Pinpoint the cell where the given text exists, returning its (X, Y) midpoint coordinate. 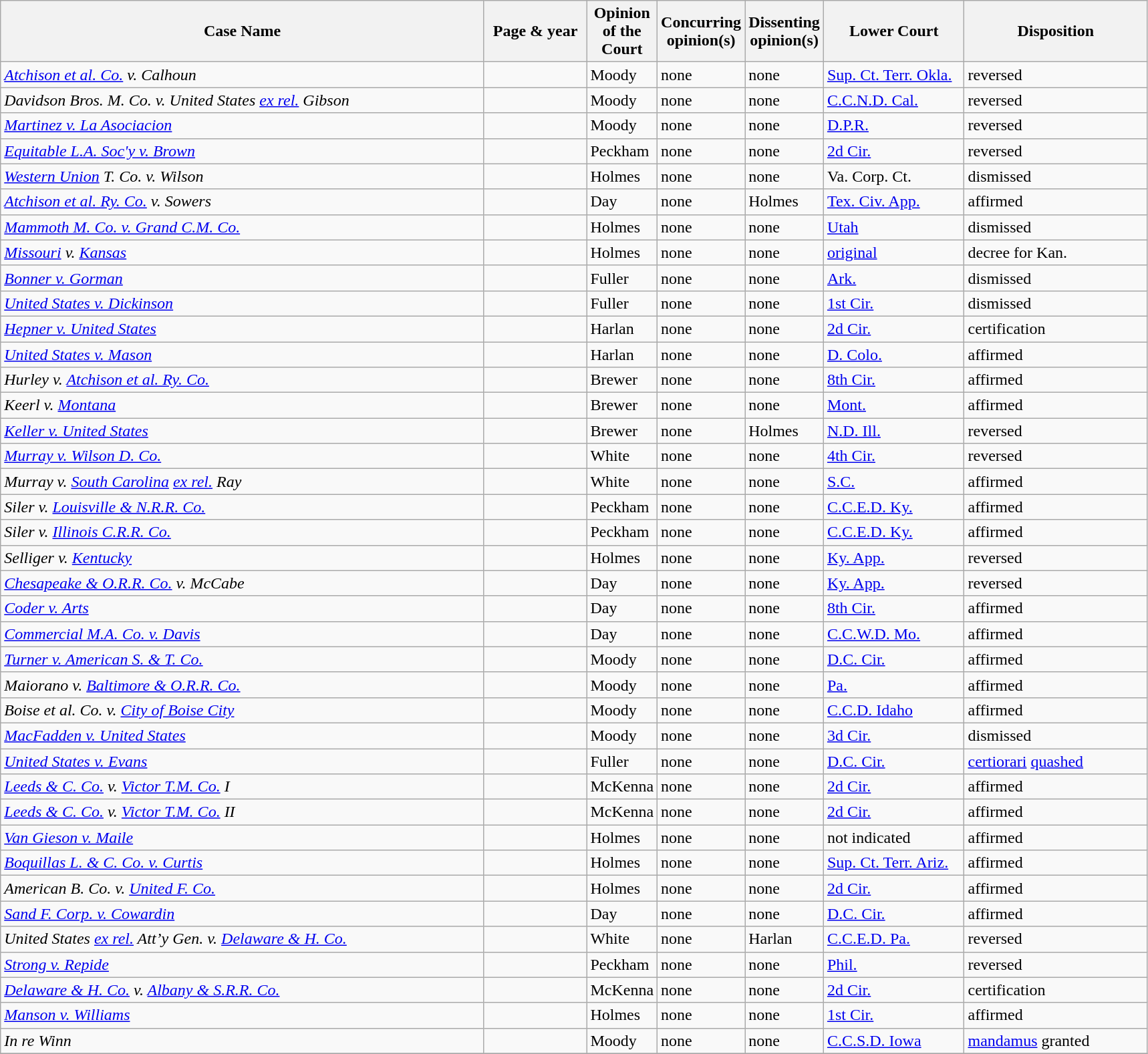
Page & year (535, 31)
decree for Kan. (1056, 252)
Boise et al. Co. v. City of Boise City (243, 710)
Strong v. Repide (243, 964)
Keller v. United States (243, 431)
United States v. Dickinson (243, 303)
Siler v. Louisville & N.R.R. Co. (243, 507)
Martinez v. La Asociacion (243, 126)
Case Name (243, 31)
Sup. Ct. Terr. Okla. (894, 75)
Sand F. Corp. v. Cowardin (243, 914)
Disposition (1056, 31)
Leeds & C. Co. v. Victor T.M. Co. II (243, 812)
Hurley v. Atchison et al. Ry. Co. (243, 380)
Coder v. Arts (243, 608)
United States v. Mason (243, 355)
original (894, 252)
N.D. Ill. (894, 431)
Murray v. Wilson D. Co. (243, 456)
D.P.R. (894, 126)
Utah (894, 227)
Tex. Civ. App. (894, 202)
C.C.N.D. Cal. (894, 100)
Va. Corp. Ct. (894, 176)
American B. Co. v. United F. Co. (243, 888)
C.C.W.D. Mo. (894, 634)
United States ex rel. Att’y Gen. v. Delaware & H. Co. (243, 939)
Sup. Ct. Terr. Ariz. (894, 863)
Equitable L.A. Soc'y v. Brown (243, 151)
Atchison et al. Ry. Co. v. Sowers (243, 202)
not indicated (894, 838)
mandamus granted (1056, 1041)
Atchison et al. Co. v. Calhoun (243, 75)
3d Cir. (894, 735)
C.C.E.D. Pa. (894, 939)
Opinion of the Court (622, 31)
S.C. (894, 482)
Boquillas L. & C. Co. v. Curtis (243, 863)
Mammoth M. Co. v. Grand C.M. Co. (243, 227)
Ark. (894, 278)
Western Union T. Co. v. Wilson (243, 176)
Maiorano v. Baltimore & O.R.R. Co. (243, 685)
United States v. Evans (243, 761)
Davidson Bros. M. Co. v. United States ex rel. Gibson (243, 100)
In re Winn (243, 1041)
Delaware & H. Co. v. Albany & S.R.R. Co. (243, 990)
Manson v. Williams (243, 1015)
C.C.D. Idaho (894, 710)
Turner v. American S. & T. Co. (243, 659)
Commercial M.A. Co. v. Davis (243, 634)
Keerl v. Montana (243, 405)
D. Colo. (894, 355)
Mont. (894, 405)
MacFadden v. United States (243, 735)
Leeds & C. Co. v. Victor T.M. Co. I (243, 787)
Hepner v. United States (243, 329)
Dissenting opinion(s) (784, 31)
4th Cir. (894, 456)
Selliger v. Kentucky (243, 558)
Bonner v. Gorman (243, 278)
Murray v. South Carolina ex rel. Ray (243, 482)
Lower Court (894, 31)
Missouri v. Kansas (243, 252)
Siler v. Illinois C.R.R. Co. (243, 532)
Van Gieson v. Maile (243, 838)
certiorari quashed (1056, 761)
Concurring opinion(s) (702, 31)
Pa. (894, 685)
Chesapeake & O.R.R. Co. v. McCabe (243, 583)
Phil. (894, 964)
C.C.S.D. Iowa (894, 1041)
